Capture the cell that displays the provided text and extract its [x, y] central coordinate. 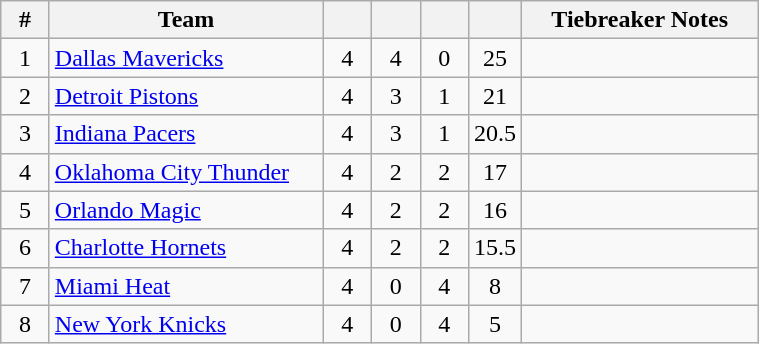
Indiana Pacers [186, 134]
15.5 [496, 248]
Orlando Magic [186, 210]
Charlotte Hornets [186, 248]
Detroit Pistons [186, 96]
6 [26, 248]
Dallas Mavericks [186, 58]
20.5 [496, 134]
21 [496, 96]
New York Knicks [186, 324]
16 [496, 210]
Oklahoma City Thunder [186, 172]
17 [496, 172]
# [26, 20]
Team [186, 20]
Miami Heat [186, 286]
Tiebreaker Notes [640, 20]
25 [496, 58]
7 [26, 286]
